Identify which cell holds the provided text, then report its [X, Y] central coordinate. 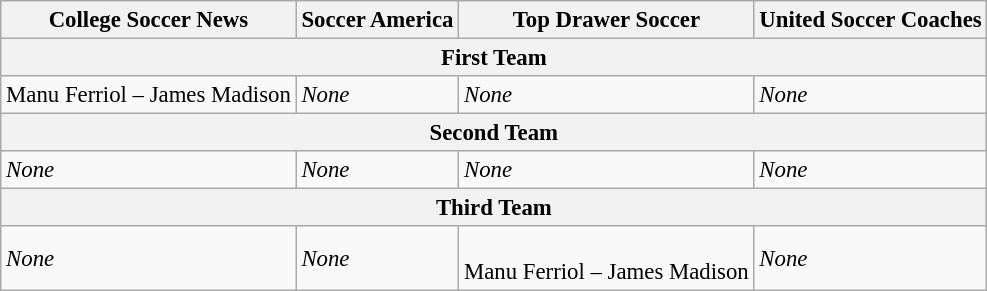
Third Team [494, 208]
College Soccer News [148, 20]
Soccer America [378, 20]
Top Drawer Soccer [606, 20]
First Team [494, 58]
United Soccer Coaches [870, 20]
Second Team [494, 133]
